From the cell containing the given text, extract its center point as (x, y) coordinate. 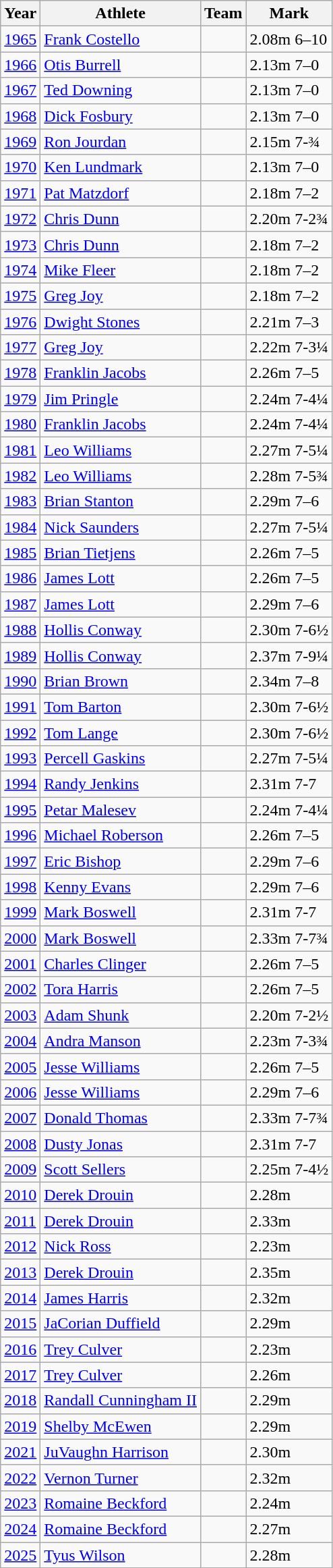
2025 (20, 1555)
2024 (20, 1529)
1975 (20, 296)
Tom Lange (121, 732)
Tora Harris (121, 990)
Otis Burrell (121, 65)
1969 (20, 142)
1968 (20, 116)
2013 (20, 1272)
1981 (20, 450)
2004 (20, 1041)
2.33m (289, 1221)
Ron Jourdan (121, 142)
2.23m 7-3¾ (289, 1041)
1984 (20, 527)
2.25m 7-4½ (289, 1170)
2.34m 7–8 (289, 681)
2011 (20, 1221)
Tom Barton (121, 707)
Jim Pringle (121, 399)
2015 (20, 1324)
Tyus Wilson (121, 1555)
2.22m 7-3¼ (289, 348)
1999 (20, 913)
1985 (20, 553)
Charles Clinger (121, 964)
Brian Brown (121, 681)
2016 (20, 1349)
1973 (20, 244)
Dwight Stones (121, 322)
Shelby McEwen (121, 1426)
1996 (20, 836)
1978 (20, 373)
Dick Fosbury (121, 116)
1974 (20, 270)
2007 (20, 1118)
Year (20, 13)
Mike Fleer (121, 270)
2008 (20, 1144)
1990 (20, 681)
2.27m (289, 1529)
2009 (20, 1170)
Ken Lundmark (121, 167)
2.30m (289, 1452)
2019 (20, 1426)
1983 (20, 502)
Vernon Turner (121, 1478)
1972 (20, 219)
2022 (20, 1478)
2018 (20, 1401)
2014 (20, 1298)
2000 (20, 938)
2.21m 7–3 (289, 322)
2.15m 7-¾ (289, 142)
1993 (20, 759)
2.26m (289, 1375)
Petar Malesev (121, 810)
1982 (20, 476)
2001 (20, 964)
2002 (20, 990)
1967 (20, 90)
Athlete (121, 13)
Nick Saunders (121, 527)
1965 (20, 39)
Randy Jenkins (121, 784)
1970 (20, 167)
2003 (20, 1015)
James Harris (121, 1298)
2006 (20, 1092)
JuVaughn Harrison (121, 1452)
1988 (20, 630)
1976 (20, 322)
2023 (20, 1503)
1980 (20, 425)
Andra Manson (121, 1041)
Nick Ross (121, 1247)
Adam Shunk (121, 1015)
1966 (20, 65)
Ted Downing (121, 90)
Dusty Jonas (121, 1144)
Pat Matzdorf (121, 193)
1994 (20, 784)
1986 (20, 578)
2010 (20, 1195)
2021 (20, 1452)
Brian Stanton (121, 502)
Randall Cunningham II (121, 1401)
2.37m 7-9¼ (289, 655)
2017 (20, 1375)
1998 (20, 887)
1991 (20, 707)
1989 (20, 655)
Michael Roberson (121, 836)
1992 (20, 732)
1977 (20, 348)
1987 (20, 604)
1995 (20, 810)
2.24m (289, 1503)
Scott Sellers (121, 1170)
1971 (20, 193)
Brian Tietjens (121, 553)
2012 (20, 1247)
Frank Costello (121, 39)
JaCorian Duffield (121, 1324)
Eric Bishop (121, 861)
1997 (20, 861)
Kenny Evans (121, 887)
2.28m 7-5¾ (289, 476)
Donald Thomas (121, 1118)
Team (224, 13)
2.08m 6–10 (289, 39)
2.35m (289, 1272)
1979 (20, 399)
2005 (20, 1066)
Percell Gaskins (121, 759)
Mark (289, 13)
2.20m 7-2½ (289, 1015)
2.20m 7-2¾ (289, 219)
